Return [X, Y] of the center of cell containing provided text 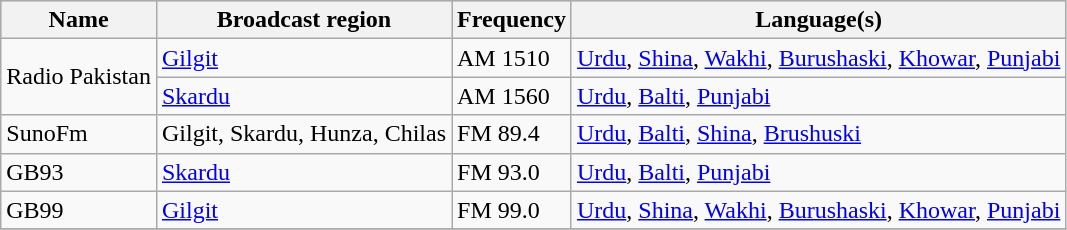
Urdu, Balti, Shina, Brushuski [818, 134]
GB99 [79, 210]
GB93 [79, 172]
FM 93.0 [512, 172]
FM 99.0 [512, 210]
SunoFm [79, 134]
Gilgit, Skardu, Hunza, Chilas [304, 134]
AM 1510 [512, 58]
FM 89.4 [512, 134]
Language(s) [818, 20]
Name [79, 20]
Radio Pakistan [79, 77]
Frequency [512, 20]
AM 1560 [512, 96]
Broadcast region [304, 20]
